Capture the cell that displays the provided text and extract its [x, y] central coordinate. 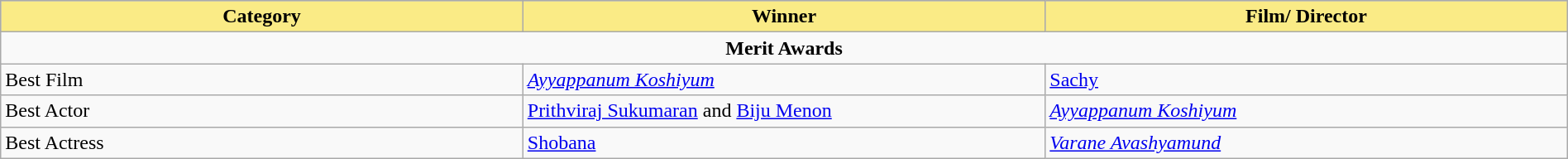
Best Actor [262, 111]
Sachy [1307, 79]
Best Actress [262, 142]
Film/ Director [1307, 17]
Varane Avashyamund [1307, 142]
Prithviraj Sukumaran and Biju Menon [784, 111]
Merit Awards [784, 48]
Winner [784, 17]
Shobana [784, 142]
Category [262, 17]
Best Film [262, 79]
